Extract the [x, y] coordinate from the center of the cell holding the provided text.  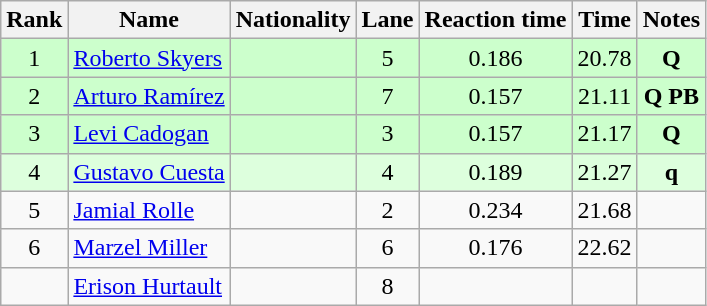
Lane [388, 20]
Time [604, 20]
8 [388, 286]
Marzel Miller [149, 248]
q [671, 172]
Jamial Rolle [149, 210]
Gustavo Cuesta [149, 172]
Nationality [293, 20]
21.68 [604, 210]
Levi Cadogan [149, 134]
0.176 [496, 248]
Name [149, 20]
21.27 [604, 172]
Reaction time [496, 20]
Arturo Ramírez [149, 96]
1 [34, 58]
Rank [34, 20]
0.189 [496, 172]
7 [388, 96]
Erison Hurtault [149, 286]
21.11 [604, 96]
0.186 [496, 58]
0.234 [496, 210]
22.62 [604, 248]
20.78 [604, 58]
Notes [671, 20]
21.17 [604, 134]
Q PB [671, 96]
Roberto Skyers [149, 58]
